Search for the cell housing the specified text and yield its [x, y] center coordinate. 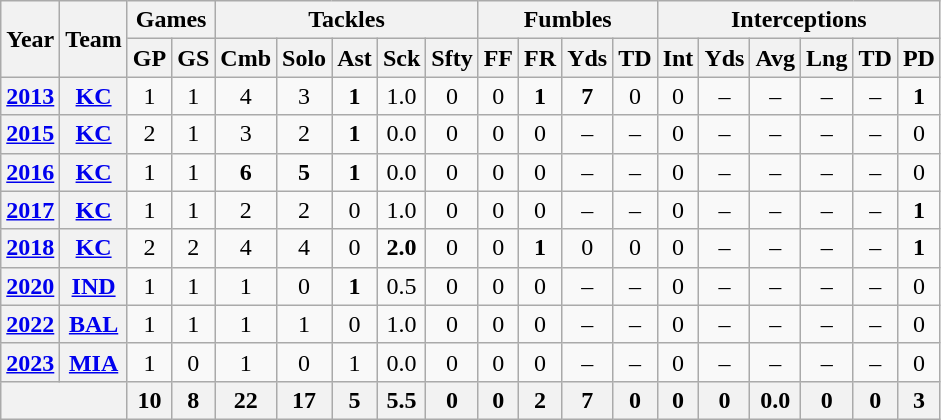
2013 [30, 96]
Cmb [246, 58]
Ast [355, 58]
8 [194, 400]
GS [194, 58]
Team [94, 39]
PD [918, 58]
2017 [30, 210]
2016 [30, 172]
Sck [401, 58]
Avg [776, 58]
10 [149, 400]
6 [246, 172]
IND [94, 286]
2015 [30, 134]
22 [246, 400]
Fumbles [568, 20]
0.5 [401, 286]
FF [498, 58]
GP [149, 58]
2020 [30, 286]
2022 [30, 324]
Int [678, 58]
BAL [94, 324]
2023 [30, 362]
2.0 [401, 248]
Games [170, 20]
MIA [94, 362]
Solo [304, 58]
5.5 [401, 400]
Interceptions [798, 20]
FR [540, 58]
2018 [30, 248]
17 [304, 400]
Tackles [346, 20]
Sfty [452, 58]
Lng [827, 58]
Year [30, 39]
